Determine the [x, y] coordinate at the center of the cell enclosing the given text.  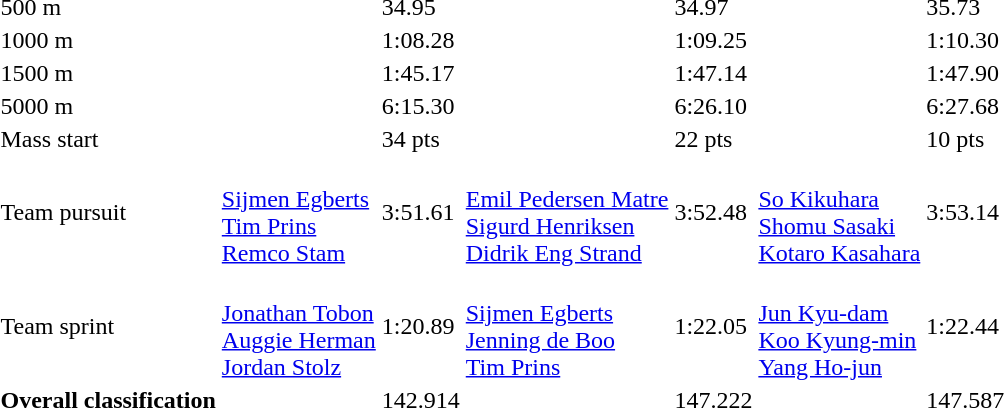
22 pts [714, 139]
Sijmen EgbertsJenning de BooTim Prins [567, 326]
Sijmen EgbertsTim PrinsRemco Stam [298, 212]
So KikuharaShomu SasakiKotaro Kasahara [840, 212]
1:22.05 [714, 326]
6:26.10 [714, 106]
1:45.17 [420, 73]
1:09.25 [714, 40]
1:20.89 [420, 326]
1:47.14 [714, 73]
Jonathan TobonAuggie HermanJordan Stolz [298, 326]
3:51.61 [420, 212]
34 pts [420, 139]
Emil Pedersen MatreSigurd HenriksenDidrik Eng Strand [567, 212]
Jun Kyu-damKoo Kyung-minYang Ho-jun [840, 326]
3:52.48 [714, 212]
1:08.28 [420, 40]
6:15.30 [420, 106]
